Identify which cell holds the provided text, then report its [X, Y] central coordinate. 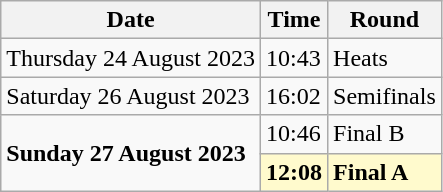
Time [294, 20]
Final A [385, 172]
Heats [385, 58]
10:46 [294, 134]
10:43 [294, 58]
Semifinals [385, 96]
Saturday 26 August 2023 [131, 96]
16:02 [294, 96]
Final B [385, 134]
12:08 [294, 172]
Round [385, 20]
Date [131, 20]
Thursday 24 August 2023 [131, 58]
Sunday 27 August 2023 [131, 153]
